Return (X, Y) of the center of cell containing provided text 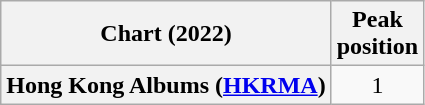
Hong Kong Albums (HKRMA) (166, 85)
Peakposition (377, 34)
Chart (2022) (166, 34)
1 (377, 85)
